Determine the (x, y) coordinate at the center of the cell enclosing the given text.  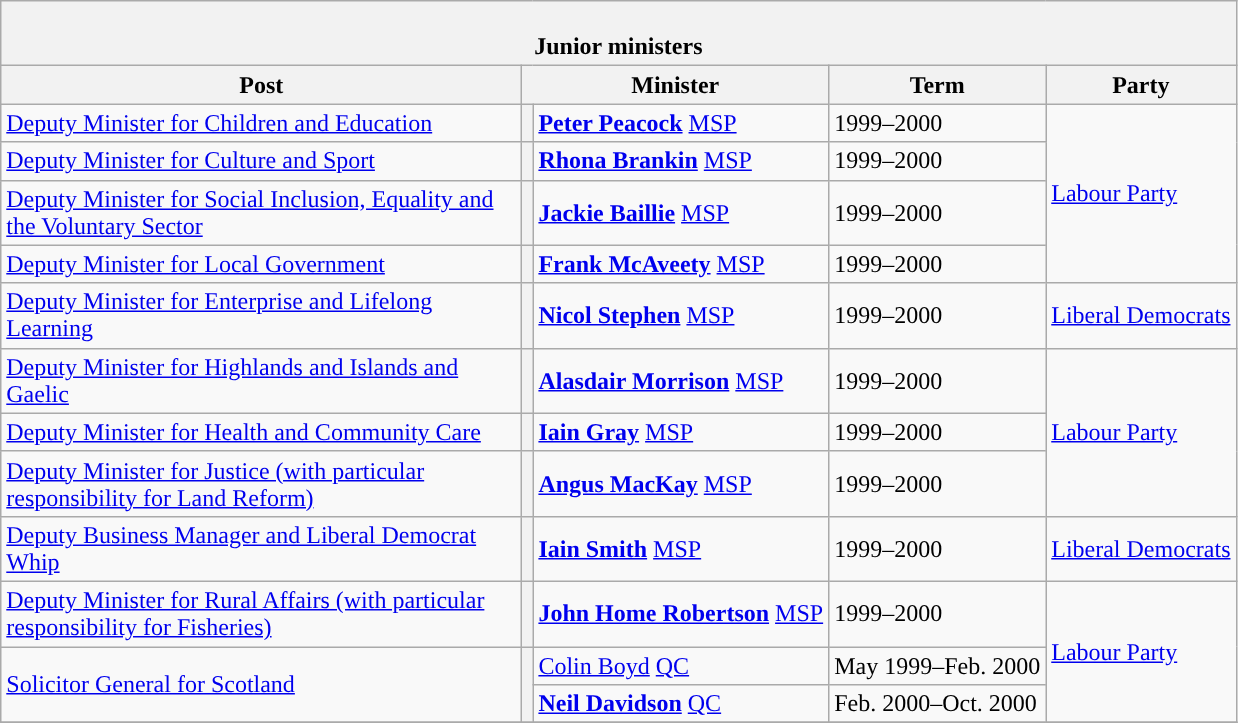
Angus MacKay MSP (681, 484)
Term (938, 85)
John Home Robertson MSP (681, 614)
Post (262, 85)
Solicitor General for Scotland (262, 684)
Deputy Business Manager and Liberal Democrat Whip (262, 548)
Nicol Stephen MSP (681, 316)
Minister (676, 85)
Deputy Minister for Social Inclusion, Equality and the Voluntary Sector (262, 212)
Deputy Minister for Rural Affairs (with particular responsibility for Fisheries) (262, 614)
Deputy Minister for Culture and Sport (262, 161)
Neil Davidson QC (681, 704)
Alasdair Morrison MSP (681, 380)
Deputy Minister for Highlands and Islands and Gaelic (262, 380)
Jackie Baillie MSP (681, 212)
Frank McAveety MSP (681, 264)
Iain Smith MSP (681, 548)
May 1999–Feb. 2000 (938, 665)
Deputy Minister for Health and Community Care (262, 432)
Rhona Brankin MSP (681, 161)
Deputy Minister for Children and Education (262, 123)
Deputy Minister for Enterprise and Lifelong Learning (262, 316)
Peter Peacock MSP (681, 123)
Deputy Minister for Justice (with particular responsibility for Land Reform) (262, 484)
Iain Gray MSP (681, 432)
Feb. 2000–Oct. 2000 (938, 704)
Colin Boyd QC (681, 665)
Party (1141, 85)
Junior ministers (618, 34)
Deputy Minister for Local Government (262, 264)
